Search for the cell housing the specified text and yield its [x, y] center coordinate. 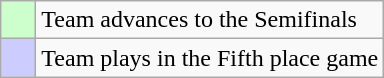
Team advances to the Semifinals [210, 20]
Team plays in the Fifth place game [210, 58]
